Identify which cell holds the provided text, then report its [X, Y] central coordinate. 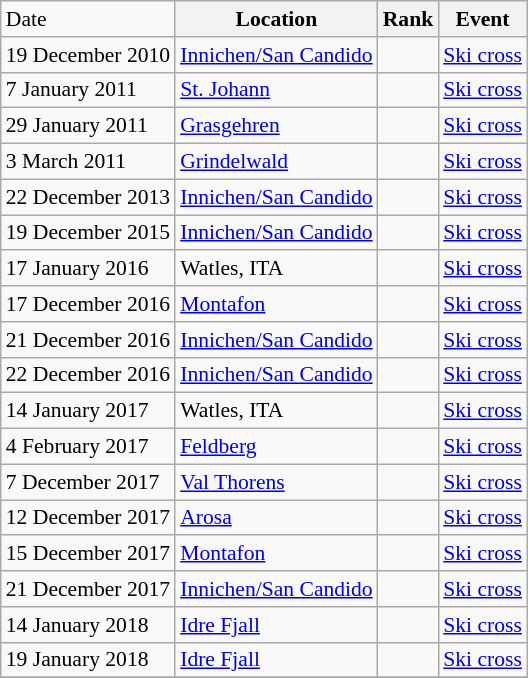
Event [482, 19]
19 January 2018 [88, 660]
14 January 2017 [88, 411]
17 January 2016 [88, 269]
Location [276, 19]
7 January 2011 [88, 90]
St. Johann [276, 90]
Feldberg [276, 447]
19 December 2015 [88, 233]
21 December 2016 [88, 340]
Rank [408, 19]
Date [88, 19]
Arosa [276, 518]
17 December 2016 [88, 304]
29 January 2011 [88, 126]
12 December 2017 [88, 518]
4 February 2017 [88, 447]
Val Thorens [276, 482]
21 December 2017 [88, 589]
22 December 2016 [88, 375]
Grasgehren [276, 126]
19 December 2010 [88, 55]
3 March 2011 [88, 162]
22 December 2013 [88, 197]
15 December 2017 [88, 554]
14 January 2018 [88, 625]
Grindelwald [276, 162]
7 December 2017 [88, 482]
